Determine the [x, y] coordinate at the center of the cell enclosing the given text.  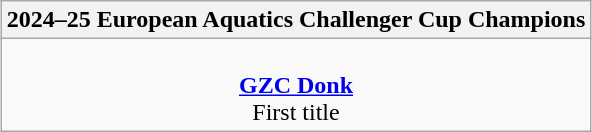
2024–25 European Aquatics Challenger Cup Champions [296, 20]
GZC DonkFirst title [296, 85]
